Search for the cell housing the specified text and yield its (X, Y) center coordinate. 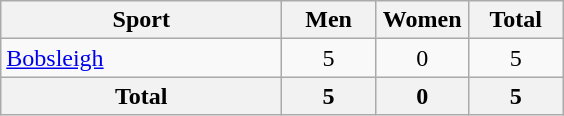
Men (329, 20)
Sport (142, 20)
Bobsleigh (142, 58)
Women (422, 20)
